Find where the given text appears and provide that cell's center as [X, Y] coordinate. 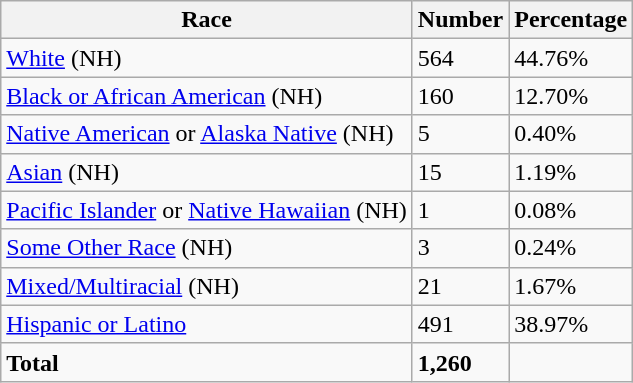
0.40% [571, 134]
44.76% [571, 58]
564 [460, 58]
White (NH) [207, 58]
Race [207, 20]
0.24% [571, 248]
1,260 [460, 362]
0.08% [571, 210]
Number [460, 20]
1.19% [571, 172]
Hispanic or Latino [207, 324]
Black or African American (NH) [207, 96]
15 [460, 172]
1.67% [571, 286]
Pacific Islander or Native Hawaiian (NH) [207, 210]
Native American or Alaska Native (NH) [207, 134]
3 [460, 248]
Total [207, 362]
38.97% [571, 324]
12.70% [571, 96]
5 [460, 134]
1 [460, 210]
Percentage [571, 20]
Some Other Race (NH) [207, 248]
Mixed/Multiracial (NH) [207, 286]
160 [460, 96]
Asian (NH) [207, 172]
491 [460, 324]
21 [460, 286]
